Determine the [X, Y] coordinate at the center of the cell enclosing the given text.  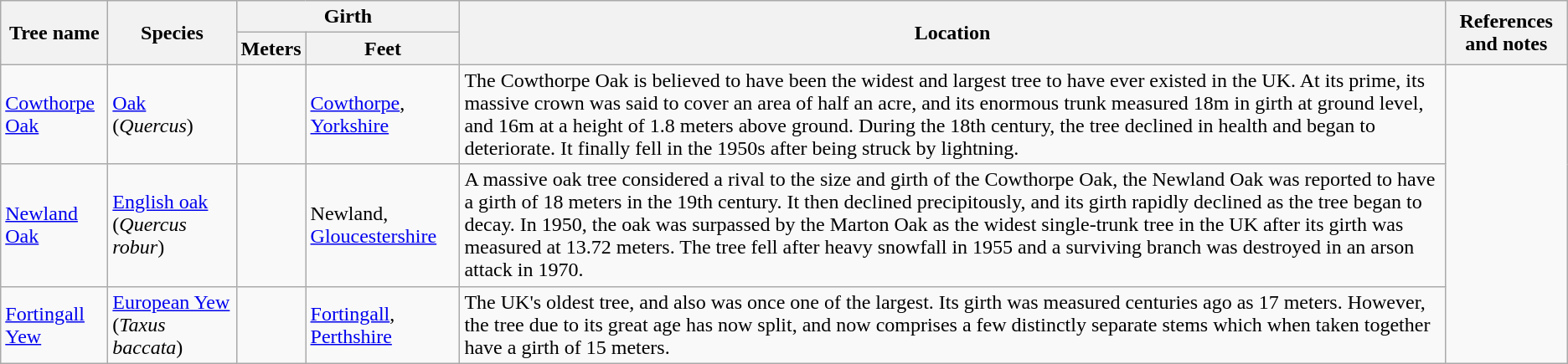
Tree name [54, 33]
Oak (Quercus) [173, 114]
Newland Oak [54, 225]
European Yew (Taxus baccata) [173, 325]
Location [952, 33]
Cowthorpe, Yorkshire [383, 114]
Feet [383, 49]
Species [173, 33]
English oak (Quercus robur) [173, 225]
Girth [348, 17]
References and notes [1506, 33]
Newland, Gloucestershire [383, 225]
Meters [271, 49]
Fortingall Yew [54, 325]
Cowthorpe Oak [54, 114]
Fortingall, Perthshire [383, 325]
